For the text-containing cell, return its midpoint in (X, Y) coordinate format. 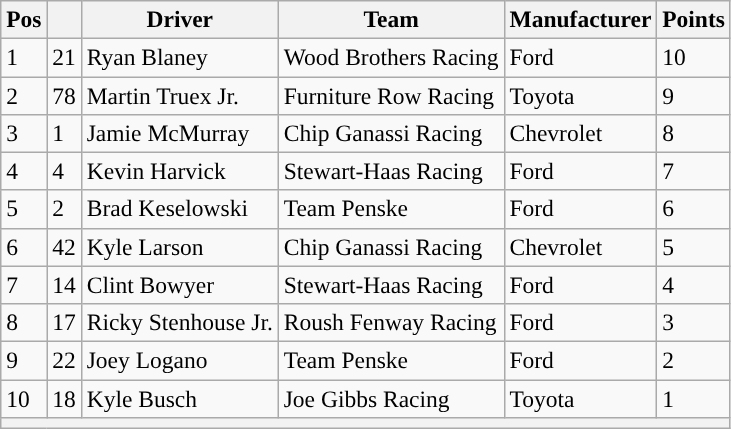
Ricky Stenhouse Jr. (180, 322)
Furniture Row Racing (391, 95)
18 (64, 398)
Kyle Larson (180, 247)
Driver (180, 19)
Joey Logano (180, 360)
Points (694, 19)
Kyle Busch (180, 398)
Jamie McMurray (180, 133)
22 (64, 360)
21 (64, 57)
14 (64, 285)
Martin Truex Jr. (180, 95)
Roush Fenway Racing (391, 322)
Wood Brothers Racing (391, 57)
Kevin Harvick (180, 171)
42 (64, 247)
Pos (24, 19)
78 (64, 95)
Ryan Blaney (180, 57)
Team (391, 19)
17 (64, 322)
Brad Keselowski (180, 209)
Manufacturer (580, 19)
Joe Gibbs Racing (391, 398)
Clint Bowyer (180, 285)
